Search for the cell housing the specified text and yield its (x, y) center coordinate. 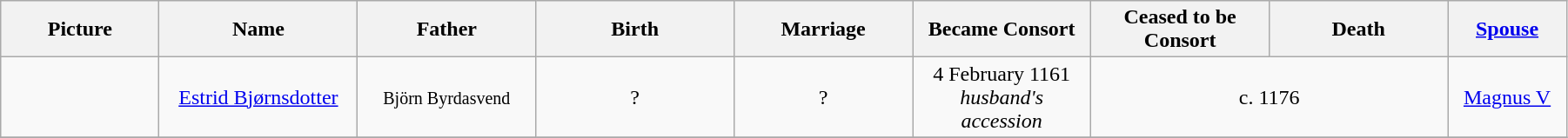
Picture (80, 30)
Estrid Bjørnsdotter (258, 97)
c. 1176 (1270, 97)
Spouse (1507, 30)
Björn Byrdasvend (447, 97)
Ceased to be Consort (1180, 30)
Father (447, 30)
4 February 1161husband's accession (1002, 97)
Birth (635, 30)
Marriage (823, 30)
Death (1359, 30)
Magnus V (1507, 97)
Became Consort (1002, 30)
Name (258, 30)
